Extract the [X, Y] coordinate from the center of the cell holding the provided text.  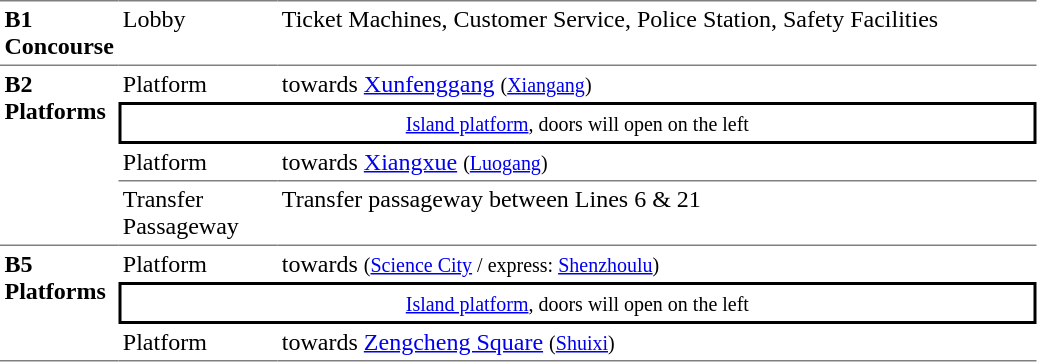
towards Xunfenggang (Xiangang) [656, 84]
Ticket Machines, Customer Service, Police Station, Safety Facilities [656, 33]
Lobby [198, 33]
towards (Science City / express: Shenzhoulu) [656, 264]
B1Concourse [59, 33]
B5Platforms [59, 304]
Transfer Passageway [198, 214]
Transfer passageway between Lines 6 & 21 [656, 214]
towards Zengcheng Square (Shuixi) [656, 343]
towards Xiangxue (Luogang) [656, 163]
B2Platforms [59, 156]
